From the cell containing the given text, extract its center point as [x, y] coordinate. 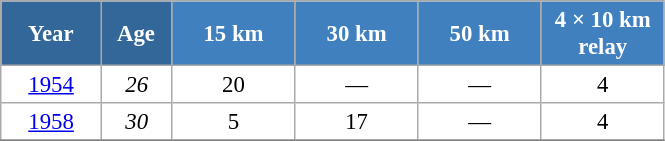
26 [136, 85]
15 km [234, 34]
5 [234, 122]
1954 [52, 85]
30 [136, 122]
1958 [52, 122]
30 km [356, 34]
Age [136, 34]
20 [234, 85]
50 km [480, 34]
17 [356, 122]
4 × 10 km relay [602, 34]
Year [52, 34]
